Locate the cell with the specified text and output its (X, Y) center coordinate. 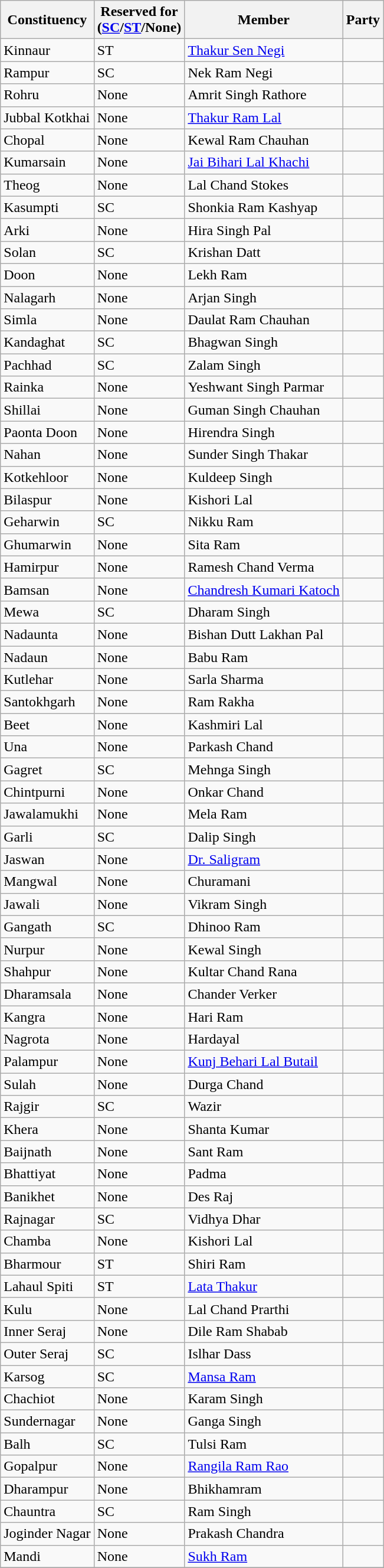
Tulsi Ram (264, 1444)
Hamirpur (47, 567)
Nalagarh (47, 297)
Nadaun (47, 657)
Lekh Ram (264, 275)
Hira Singh Pal (264, 230)
Reserved for(SC/ST/None) (139, 20)
Bhagwan Singh (264, 343)
Joginder Nagar (47, 1534)
Ram Rakha (264, 702)
Thakur Sen Negi (264, 50)
Kasumpti (47, 207)
Dile Ram Shabab (264, 1331)
Karam Singh (264, 1399)
Mandi (47, 1556)
Palampur (47, 1062)
Baijnath (47, 1152)
Sant Ram (264, 1152)
Chopal (47, 140)
Party (363, 20)
Sukh Ram (264, 1556)
Dr. Saligram (264, 859)
Kutlehar (47, 680)
Nurpur (47, 949)
Kinnaur (47, 50)
Doon (47, 275)
Rajnagar (47, 1219)
Rangila Ram Rao (264, 1466)
Wazir (264, 1107)
Sulah (47, 1084)
Kandaghat (47, 343)
Bhikhamram (264, 1489)
Shillai (47, 410)
Kuldeep Singh (264, 477)
Kulu (47, 1309)
Inner Seraj (47, 1331)
Des Raj (264, 1197)
Gopalpur (47, 1466)
Sarla Sharma (264, 680)
Bharmour (47, 1264)
Solan (47, 252)
Daulat Ram Chauhan (264, 320)
Chander Verker (264, 994)
Dharam Singh (264, 612)
Dharampur (47, 1489)
Lahaul Spiti (47, 1286)
Kotkehloor (47, 477)
Pachhad (47, 365)
Jawalamukhi (47, 814)
Chauntra (47, 1511)
Sunder Singh Thakar (264, 455)
Karsog (47, 1377)
Arjan Singh (264, 297)
Ghumarwin (47, 545)
Kumarsain (47, 162)
Bishan Dutt Lakhan Pal (264, 634)
Amrit Singh Rathore (264, 95)
Kewal Ram Chauhan (264, 140)
Nadaunta (47, 634)
Jaswan (47, 859)
Shanta Kumar (264, 1129)
Vidhya Dhar (264, 1219)
Rajgir (47, 1107)
Gangath (47, 927)
Outer Seraj (47, 1354)
Simla (47, 320)
Shonkia Ram Kashyap (264, 207)
Ramesh Chand Verma (264, 567)
Yeshwant Singh Parmar (264, 387)
Lal Chand Prarthi (264, 1309)
Rampur (47, 73)
Kewal Singh (264, 949)
Ganga Singh (264, 1422)
Member (264, 20)
Bamsan (47, 589)
Lata Thakur (264, 1286)
Kashmiri Lal (264, 725)
Krishan Datt (264, 252)
Rohru (47, 95)
Mewa (47, 612)
Hari Ram (264, 1016)
Kultar Chand Rana (264, 972)
Paonta Doon (47, 432)
Chamba (47, 1241)
Nahan (47, 455)
Mansa Ram (264, 1377)
Durga Chand (264, 1084)
Kangra (47, 1016)
Vikram Singh (264, 904)
Santokhgarh (47, 702)
Balh (47, 1444)
Islhar Dass (264, 1354)
Arki (47, 230)
Chandresh Kumari Katoch (264, 589)
Beet (47, 725)
Parkash Chand (264, 747)
Jai Bihari Lal Khachi (264, 162)
Sundernagar (47, 1422)
Guman Singh Chauhan (264, 410)
Prakash Chandra (264, 1534)
Mangwal (47, 882)
Geharwin (47, 522)
Onkar Chand (264, 792)
Hardayal (264, 1039)
Nikku Ram (264, 522)
Dharamsala (47, 994)
Dalip Singh (264, 837)
Mehnga Singh (264, 770)
Shahpur (47, 972)
Sita Ram (264, 545)
Babu Ram (264, 657)
Zalam Singh (264, 365)
Churamani (264, 882)
Rainka (47, 387)
Jubbal Kotkhai (47, 118)
Shiri Ram (264, 1264)
Nek Ram Negi (264, 73)
Dhinoo Ram (264, 927)
Mela Ram (264, 814)
Banikhet (47, 1197)
Lal Chand Stokes (264, 185)
Khera (47, 1129)
Bhattiyat (47, 1174)
Theog (47, 185)
Jawali (47, 904)
Bilaspur (47, 500)
Chachiot (47, 1399)
Gagret (47, 770)
Ram Singh (264, 1511)
Thakur Ram Lal (264, 118)
Nagrota (47, 1039)
Garli (47, 837)
Constituency (47, 20)
Una (47, 747)
Hirendra Singh (264, 432)
Padma (264, 1174)
Kunj Behari Lal Butail (264, 1062)
Chintpurni (47, 792)
